Identify which cell holds the provided text, then report its [x, y] central coordinate. 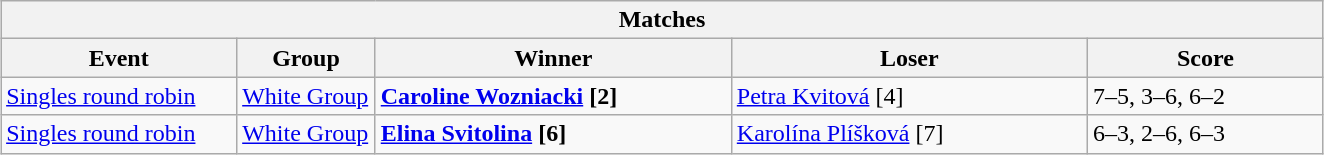
Loser [909, 58]
7–5, 3–6, 6–2 [1205, 96]
Score [1205, 58]
Group [306, 58]
6–3, 2–6, 6–3 [1205, 134]
Caroline Wozniacki [2] [553, 96]
Petra Kvitová [4] [909, 96]
Matches [662, 20]
Winner [553, 58]
Karolína Plíšková [7] [909, 134]
Event [119, 58]
Elina Svitolina [6] [553, 134]
